For the text-containing cell, return its midpoint in [X, Y] coordinate format. 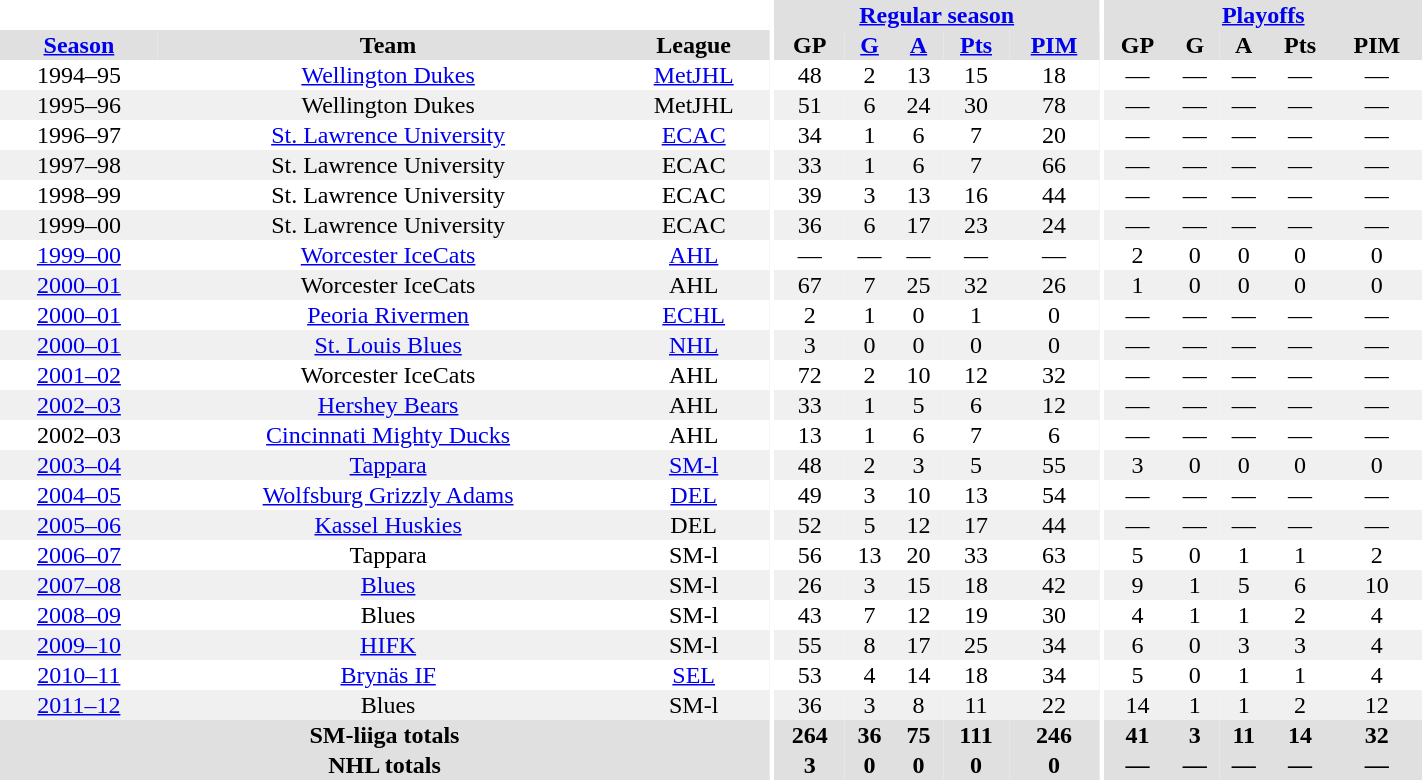
Wolfsburg Grizzly Adams [388, 495]
2001–02 [79, 375]
Season [79, 45]
39 [810, 195]
2009–10 [79, 645]
2007–08 [79, 585]
63 [1054, 555]
Cincinnati Mighty Ducks [388, 435]
111 [976, 735]
54 [1054, 495]
41 [1137, 735]
Playoffs [1263, 15]
Brynäs IF [388, 675]
1996–97 [79, 135]
Regular season [936, 15]
2010–11 [79, 675]
22 [1054, 705]
42 [1054, 585]
ECHL [694, 315]
NHL [694, 345]
2011–12 [79, 705]
League [694, 45]
66 [1054, 165]
43 [810, 615]
St. Louis Blues [388, 345]
2006–07 [79, 555]
56 [810, 555]
9 [1137, 585]
52 [810, 525]
72 [810, 375]
2005–06 [79, 525]
264 [810, 735]
246 [1054, 735]
19 [976, 615]
1998–99 [79, 195]
Team [388, 45]
2008–09 [79, 615]
Peoria Rivermen [388, 315]
NHL totals [384, 765]
75 [918, 735]
67 [810, 285]
1995–96 [79, 105]
49 [810, 495]
53 [810, 675]
51 [810, 105]
Kassel Huskies [388, 525]
78 [1054, 105]
1997–98 [79, 165]
SM-liiga totals [384, 735]
1994–95 [79, 75]
SEL [694, 675]
23 [976, 225]
16 [976, 195]
2003–04 [79, 465]
Hershey Bears [388, 405]
2004–05 [79, 495]
HIFK [388, 645]
